From the cell containing the given text, extract its center point as (x, y) coordinate. 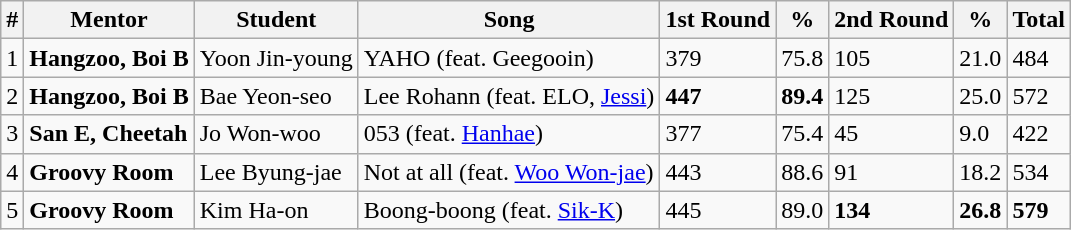
053 (feat. Hanhae) (509, 134)
89.4 (802, 96)
4 (12, 172)
# (12, 20)
379 (718, 58)
484 (1039, 58)
5 (12, 210)
25.0 (980, 96)
105 (892, 58)
Song (509, 20)
Lee Byung-jae (276, 172)
125 (892, 96)
21.0 (980, 58)
26.8 (980, 210)
3 (12, 134)
1 (12, 58)
45 (892, 134)
Lee Rohann (feat. ELO, Jessi) (509, 96)
579 (1039, 210)
Not at all (feat. Woo Won-jae) (509, 172)
134 (892, 210)
Kim Ha-on (276, 210)
Mentor (109, 20)
89.0 (802, 210)
572 (1039, 96)
Bae Yeon-seo (276, 96)
447 (718, 96)
9.0 (980, 134)
Total (1039, 20)
534 (1039, 172)
1st Round (718, 20)
75.8 (802, 58)
2 (12, 96)
18.2 (980, 172)
75.4 (802, 134)
YAHO (feat. Geegooin) (509, 58)
422 (1039, 134)
Yoon Jin-young (276, 58)
San E, Cheetah (109, 134)
445 (718, 210)
88.6 (802, 172)
2nd Round (892, 20)
377 (718, 134)
Boong-boong (feat. Sik-K) (509, 210)
443 (718, 172)
Jo Won-woo (276, 134)
91 (892, 172)
Student (276, 20)
